Output the [x, y] coordinate of the center of the cell containing the given text.  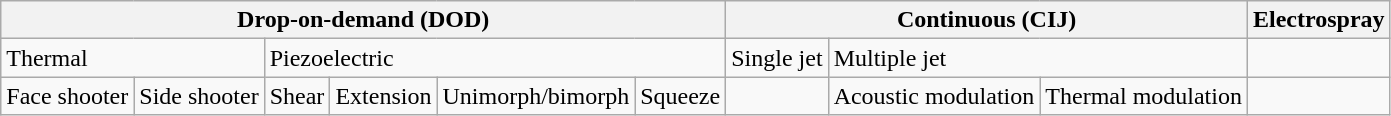
Thermal [132, 58]
Single jet [777, 58]
Side shooter [199, 96]
Piezoelectric [495, 58]
Electrospray [1318, 20]
Extension [384, 96]
Acoustic modulation [934, 96]
Shear [297, 96]
Thermal modulation [1144, 96]
Continuous (CIJ) [987, 20]
Squeeze [680, 96]
Face shooter [68, 96]
Drop-on-demand (DOD) [364, 20]
Unimorph/bimorph [536, 96]
Multiple jet [1038, 58]
